From the cell containing the given text, extract its center point as [X, Y] coordinate. 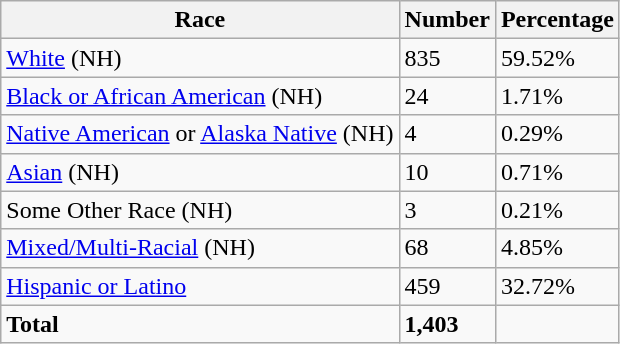
0.71% [557, 172]
32.72% [557, 286]
24 [447, 96]
Total [200, 324]
459 [447, 286]
3 [447, 210]
Number [447, 20]
Native American or Alaska Native (NH) [200, 134]
68 [447, 248]
4 [447, 134]
White (NH) [200, 58]
1,403 [447, 324]
Percentage [557, 20]
1.71% [557, 96]
0.21% [557, 210]
0.29% [557, 134]
Some Other Race (NH) [200, 210]
10 [447, 172]
Hispanic or Latino [200, 286]
59.52% [557, 58]
Mixed/Multi-Racial (NH) [200, 248]
Asian (NH) [200, 172]
Race [200, 20]
Black or African American (NH) [200, 96]
4.85% [557, 248]
835 [447, 58]
